For the text-containing cell, return its midpoint in (x, y) coordinate format. 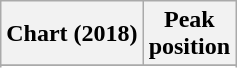
Chart (2018) (72, 34)
Peakposition (189, 34)
